Extract the [x, y] coordinate from the center of the cell holding the provided text.  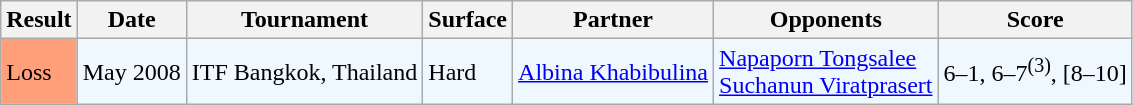
Opponents [826, 20]
6–1, 6–7(3), [8–10] [1035, 72]
Napaporn Tongsalee Suchanun Viratprasert [826, 72]
Surface [468, 20]
May 2008 [132, 72]
Partner [614, 20]
Hard [468, 72]
ITF Bangkok, Thailand [304, 72]
Date [132, 20]
Tournament [304, 20]
Result [39, 20]
Albina Khabibulina [614, 72]
Loss [39, 72]
Score [1035, 20]
